Find where the given text appears and provide that cell's center as (x, y) coordinate. 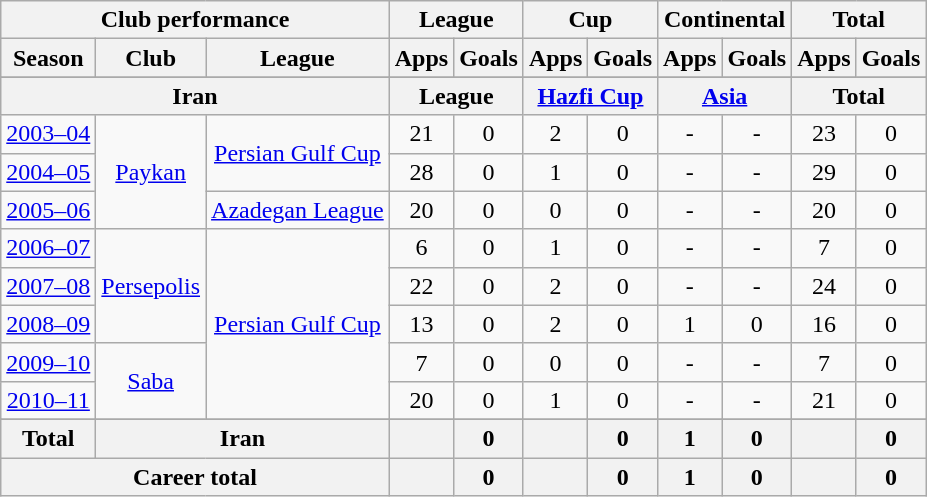
Continental (725, 20)
2006–07 (48, 248)
2007–08 (48, 286)
6 (421, 248)
Cup (590, 20)
2009–10 (48, 362)
Saba (151, 381)
Club performance (195, 20)
Azadegan League (298, 210)
Persepolis (151, 286)
2005–06 (48, 210)
2010–11 (48, 400)
Paykan (151, 172)
29 (824, 172)
13 (421, 324)
28 (421, 172)
24 (824, 286)
Career total (195, 477)
Season (48, 58)
16 (824, 324)
2004–05 (48, 172)
Hazfi Cup (590, 96)
Club (151, 58)
23 (824, 134)
2003–04 (48, 134)
2008–09 (48, 324)
22 (421, 286)
Asia (725, 96)
